Detect which cell encompasses the target text, then output its (X, Y) center coordinate. 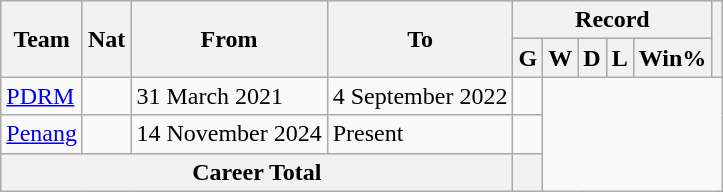
Present (420, 134)
G (528, 58)
31 March 2021 (229, 96)
Nat (106, 39)
Record (612, 20)
Career Total (257, 172)
D (592, 58)
L (620, 58)
From (229, 39)
14 November 2024 (229, 134)
Penang (42, 134)
Win% (672, 58)
Team (42, 39)
PDRM (42, 96)
W (560, 58)
To (420, 39)
4 September 2022 (420, 96)
